Capture the cell that displays the provided text and extract its (X, Y) central coordinate. 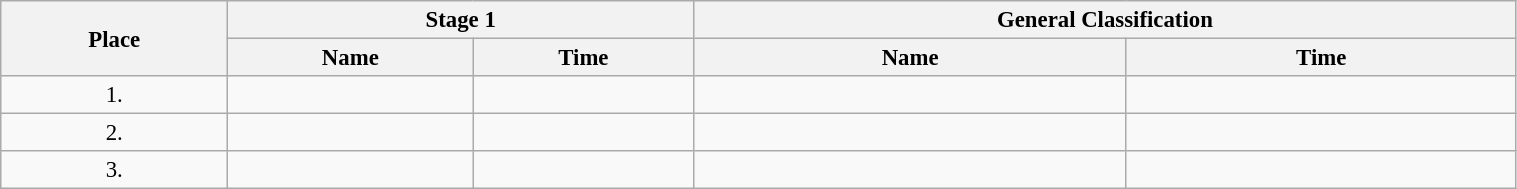
2. (114, 133)
Place (114, 38)
General Classification (1105, 20)
Stage 1 (461, 20)
3. (114, 170)
1. (114, 95)
